For the text-containing cell, return its midpoint in [X, Y] coordinate format. 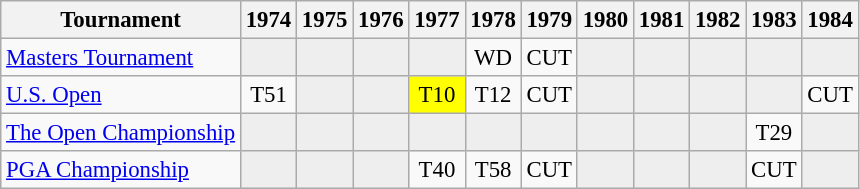
1983 [774, 20]
WD [493, 58]
1984 [830, 20]
1977 [437, 20]
T29 [774, 133]
Tournament [121, 20]
T10 [437, 95]
T12 [493, 95]
PGA Championship [121, 170]
1982 [718, 20]
1980 [605, 20]
1978 [493, 20]
The Open Championship [121, 133]
1976 [381, 20]
1974 [268, 20]
1975 [325, 20]
T58 [493, 170]
T40 [437, 170]
1981 [661, 20]
1979 [549, 20]
U.S. Open [121, 95]
Masters Tournament [121, 58]
T51 [268, 95]
